Pinpoint the cell where the given text exists, returning its [x, y] midpoint coordinate. 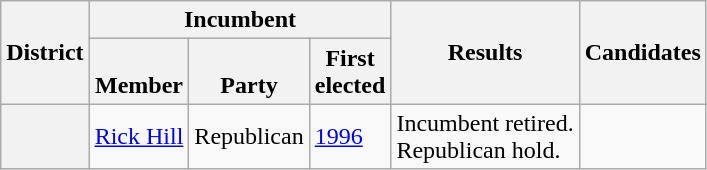
Firstelected [350, 72]
Member [139, 72]
Incumbent [240, 20]
Party [249, 72]
District [45, 52]
Incumbent retired.Republican hold. [485, 136]
Candidates [642, 52]
1996 [350, 136]
Results [485, 52]
Republican [249, 136]
Rick Hill [139, 136]
